Capture the cell that displays the provided text and extract its [X, Y] central coordinate. 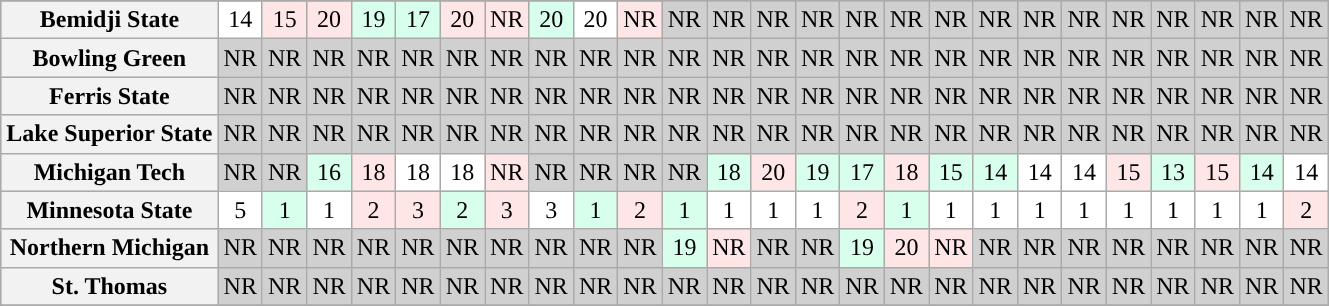
Northern Michigan [110, 248]
Ferris State [110, 96]
5 [240, 210]
Michigan Tech [110, 172]
Minnesota State [110, 210]
Lake Superior State [110, 134]
13 [1173, 172]
St. Thomas [110, 286]
Bowling Green [110, 58]
16 [329, 172]
Bemidji State [110, 20]
